For the text-containing cell, return its midpoint in [X, Y] coordinate format. 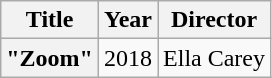
Ella Carey [214, 58]
2018 [128, 58]
"Zoom" [50, 58]
Title [50, 20]
Director [214, 20]
Year [128, 20]
